Scan for the cell matching the given text and deliver its [x, y] coordinate at center. 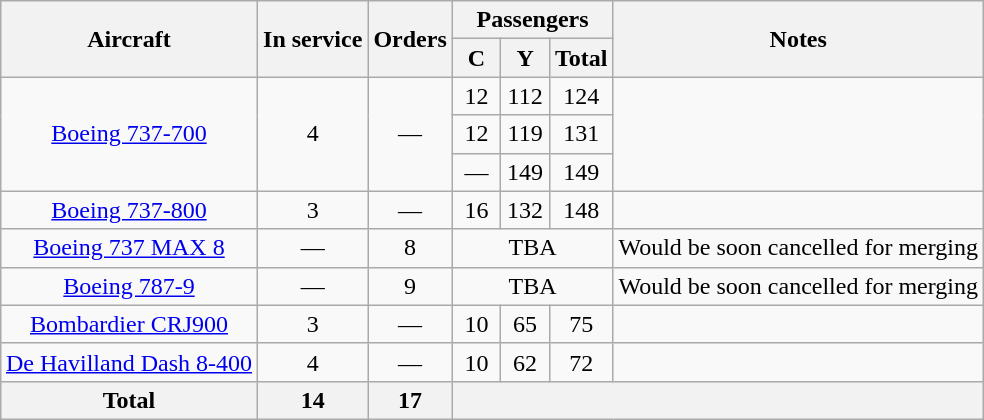
Bombardier CRJ900 [128, 324]
124 [581, 96]
Y [526, 58]
In service [313, 39]
De Havilland Dash 8-400 [128, 362]
Notes [798, 39]
Passengers [532, 20]
65 [526, 324]
Boeing 737-700 [128, 134]
Orders [410, 39]
62 [526, 362]
Boeing 737 MAX 8 [128, 248]
C [476, 58]
75 [581, 324]
119 [526, 134]
72 [581, 362]
Boeing 787-9 [128, 286]
Boeing 737-800 [128, 210]
Aircraft [128, 39]
17 [410, 400]
132 [526, 210]
9 [410, 286]
16 [476, 210]
8 [410, 248]
14 [313, 400]
148 [581, 210]
131 [581, 134]
112 [526, 96]
